Determine the [x, y] coordinate at the center of the cell enclosing the given text.  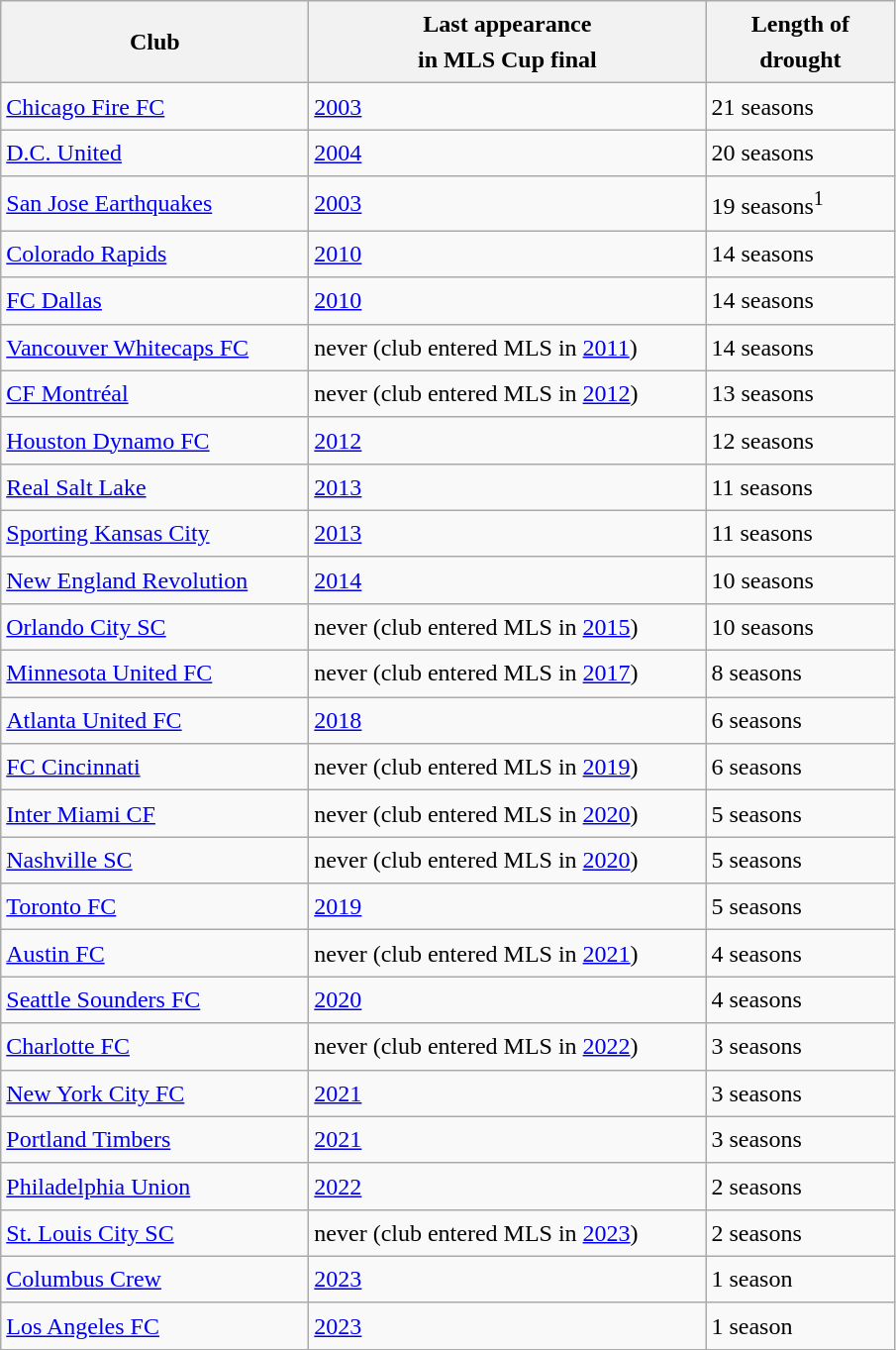
Philadelphia Union [154, 1187]
2004 [507, 153]
FC Cincinnati [154, 767]
Colorado Rapids [154, 254]
never (club entered MLS in 2023) [507, 1232]
2012 [507, 440]
Club [154, 42]
never (club entered MLS in 2011) [507, 347]
Chicago Fire FC [154, 107]
Toronto FC [154, 907]
Portland Timbers [154, 1139]
2018 [507, 721]
19 seasons1 [800, 204]
Houston Dynamo FC [154, 440]
12 seasons [800, 440]
Sporting Kansas City [154, 533]
2022 [507, 1187]
San Jose Earthquakes [154, 204]
Inter Miami CF [154, 814]
Austin FC [154, 953]
St. Louis City SC [154, 1232]
CF Montréal [154, 394]
Vancouver Whitecaps FC [154, 347]
20 seasons [800, 153]
never (club entered MLS in 2021) [507, 953]
Length of drought [800, 42]
2014 [507, 580]
Los Angeles FC [154, 1325]
never (club entered MLS in 2015) [507, 626]
Charlotte FC [154, 1046]
never (club entered MLS in 2012) [507, 394]
Real Salt Lake [154, 487]
Nashville SC [154, 860]
Last appearancein MLS Cup final [507, 42]
New England Revolution [154, 580]
Seattle Sounders FC [154, 1000]
2020 [507, 1000]
D.C. United [154, 153]
FC Dallas [154, 301]
Orlando City SC [154, 626]
21 seasons [800, 107]
13 seasons [800, 394]
New York City FC [154, 1093]
2019 [507, 907]
Columbus Crew [154, 1280]
never (club entered MLS in 2017) [507, 674]
Minnesota United FC [154, 674]
8 seasons [800, 674]
never (club entered MLS in 2022) [507, 1046]
never (club entered MLS in 2019) [507, 767]
Atlanta United FC [154, 721]
